Capture the cell that displays the provided text and extract its (x, y) central coordinate. 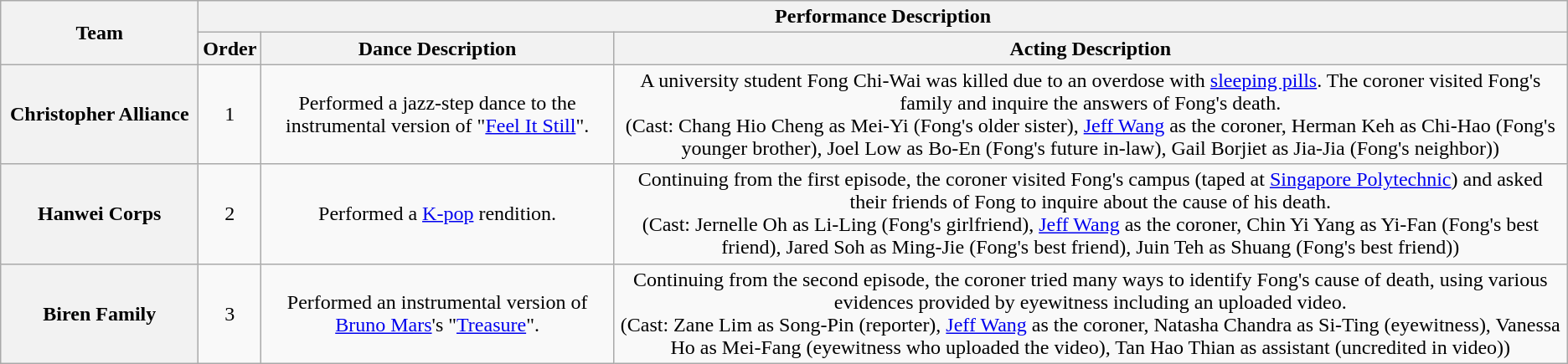
Christopher Alliance (100, 114)
2 (230, 214)
Dance Description (437, 49)
Biren Family (100, 313)
Acting Description (1091, 49)
Performed an instrumental version of Bruno Mars's "Treasure". (437, 313)
Performed a K-pop rendition. (437, 214)
Team (100, 33)
Hanwei Corps (100, 214)
1 (230, 114)
Performed a jazz-step dance to the instrumental version of "Feel It Still". (437, 114)
3 (230, 313)
Order (230, 49)
Performance Description (883, 17)
